Pinpoint the cell where the given text exists, returning its [x, y] midpoint coordinate. 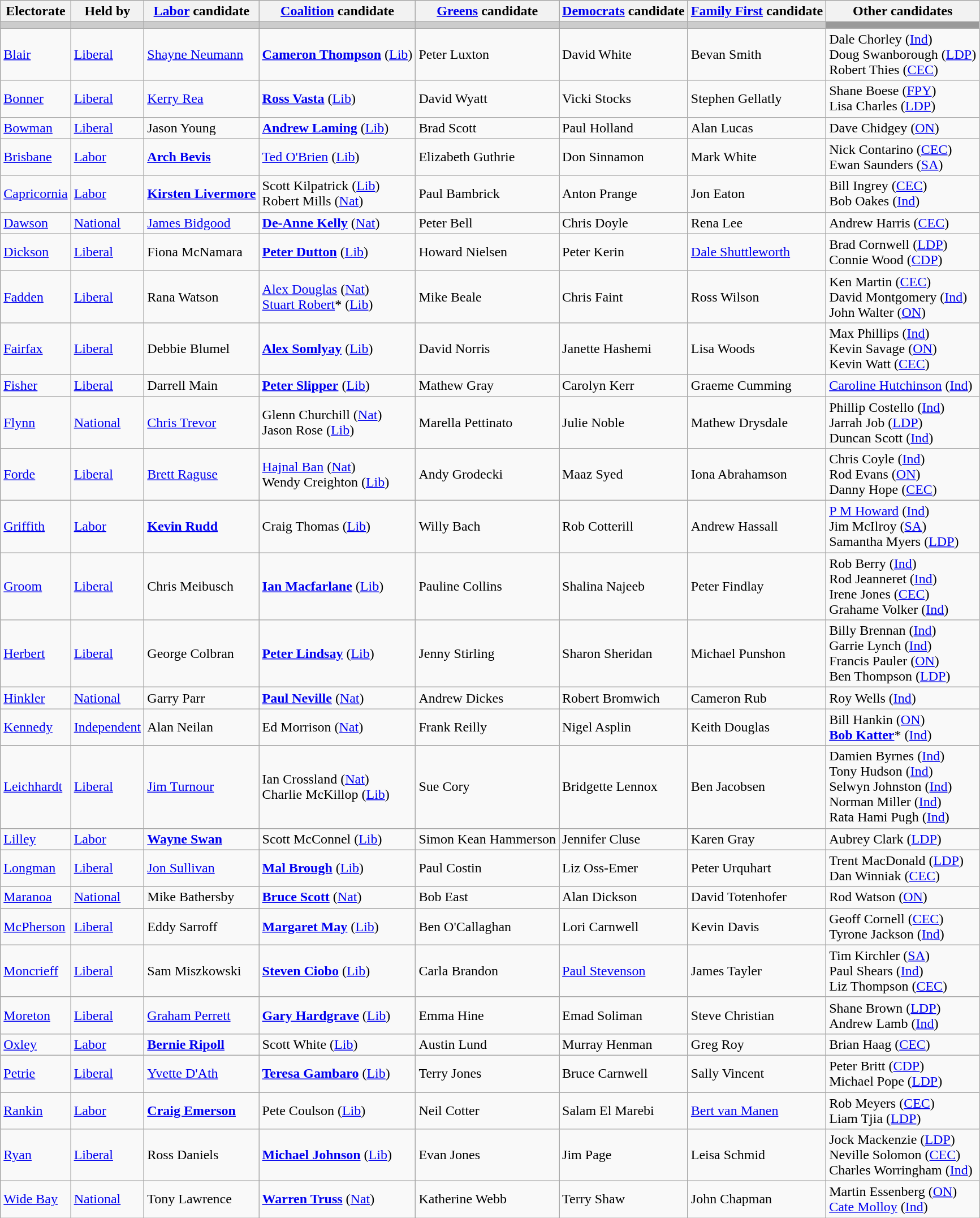
Paul Holland [624, 128]
Brad Cornwell (LDP)Connie Wood (CDP) [903, 252]
Wide Bay [36, 1199]
Coalition candidate [337, 11]
Electorate [36, 11]
Leichhardt [36, 787]
Mathew Gray [487, 385]
Jenny Stirling [487, 654]
George Colbran [201, 654]
Bridgette Lennox [624, 787]
Wayne Swan [201, 839]
Ross Vasta (Lib) [337, 98]
David Wyatt [487, 98]
Andrew Hassall [757, 527]
Ryan [36, 1155]
Bill Hankin (ON) Bob Katter* (Ind) [903, 728]
Moncrieff [36, 971]
Kennedy [36, 728]
Craig Emerson [201, 1110]
Glenn Churchill (Nat) Jason Rose (Lib) [337, 422]
Pete Coulson (Lib) [337, 1110]
Debbie Blumel [201, 348]
Peter Slipper (Lib) [337, 385]
Simon Kean Hammerson [487, 839]
Ian Macfarlane (Lib) [337, 586]
Alan Neilan [201, 728]
Chris Doyle [624, 223]
David Norris [487, 348]
Anton Prange [624, 193]
Arch Bevis [201, 157]
Carla Brandon [487, 971]
Paul Costin [487, 868]
Mathew Drysdale [757, 422]
Teresa Gambaro (Lib) [337, 1074]
Rana Watson [201, 296]
Max Phillips (Ind) Kevin Savage (ON) Kevin Watt (CEC) [903, 348]
Katherine Webb [487, 1199]
Yvette D'Ath [201, 1074]
Darrell Main [201, 385]
John Chapman [757, 1199]
Vicki Stocks [624, 98]
Forde [36, 475]
Elizabeth Guthrie [487, 157]
Shalina Najeeb [624, 586]
Mal Brough (Lib) [337, 868]
Rena Lee [757, 223]
Andy Grodecki [487, 475]
Nigel Asplin [624, 728]
Sharon Sheridan [624, 654]
Janette Hashemi [624, 348]
Jim Page [624, 1155]
Moreton [36, 1015]
Andrew Harris (CEC) [903, 223]
Stephen Gellatly [757, 98]
Pauline Collins [487, 586]
Garry Parr [201, 698]
Don Sinnamon [624, 157]
Emma Hine [487, 1015]
Fadden [36, 296]
Nick Contarino (CEC) Ewan Saunders (SA) [903, 157]
Fisher [36, 385]
Maranoa [36, 897]
Kevin Rudd [201, 527]
Austin Lund [487, 1044]
Brett Raguse [201, 475]
Warren Truss (Nat) [337, 1199]
Ed Morrison (Nat) [337, 728]
Bonner [36, 98]
Tony Lawrence [201, 1199]
Liz Oss-Emer [624, 868]
Democrats candidate [624, 11]
Brisbane [36, 157]
Willy Bach [487, 527]
Emad Soliman [624, 1015]
Sam Miszkowski [201, 971]
Kerry Rea [201, 98]
Trent MacDonald (LDP) Dan Winniak (CEC) [903, 868]
Independent [107, 728]
James Bidgood [201, 223]
Shane Brown (LDP) Andrew Lamb (Ind) [903, 1015]
Dickson [36, 252]
Alex Somlyay (Lib) [337, 348]
Peter Lindsay (Lib) [337, 654]
Alex Douglas (Nat) Stuart Robert* (Lib) [337, 296]
Frank Reilly [487, 728]
Mike Beale [487, 296]
Scott Kilpatrick (Lib)Robert Mills (Nat) [337, 193]
Lori Carnwell [624, 927]
Kevin Davis [757, 927]
Ben O'Callaghan [487, 927]
Rob Meyers (CEC) Liam Tjia (LDP) [903, 1110]
Dawson [36, 223]
Shane Boese (FPY) Lisa Charles (LDP) [903, 98]
Graeme Cumming [757, 385]
Phillip Costello (Ind) Jarrah Job (LDP) Duncan Scott (Ind) [903, 422]
Paul Bambrick [487, 193]
Fairfax [36, 348]
Sue Cory [487, 787]
Mike Bathersby [201, 897]
Caroline Hutchinson (Ind) [903, 385]
Peter Urquhart [757, 868]
Oxley [36, 1044]
Jon Sullivan [201, 868]
Carolyn Kerr [624, 385]
Martin Essenberg (ON) Cate Molloy (Ind) [903, 1199]
Labor candidate [201, 11]
Lilley [36, 839]
Family First candidate [757, 11]
Rob Berry (Ind) Rod Jeanneret (Ind) Irene Jones (CEC) Grahame Volker (Ind) [903, 586]
Cameron Thompson (Lib) [337, 54]
Margaret May (Lib) [337, 927]
Jock Mackenzie (LDP) Neville Solomon (CEC) Charles Worringham (Ind) [903, 1155]
Peter Britt (CDP) Michael Pope (LDP) [903, 1074]
Rod Watson (ON) [903, 897]
Ted O'Brien (Lib) [337, 157]
Hajnal Ban (Nat) Wendy Creighton (Lib) [337, 475]
Damien Byrnes (Ind) Tony Hudson (Ind) Selwyn Johnston (Ind) Norman Miller (Ind) Rata Hami Pugh (Ind) [903, 787]
Herbert [36, 654]
Ian Crossland (Nat) Charlie McKillop (Lib) [337, 787]
Graham Perrett [201, 1015]
Dale Chorley (Ind) Doug Swanborough (LDP) Robert Thies (CEC) [903, 54]
Terry Shaw [624, 1199]
Peter Bell [487, 223]
Michael Johnson (Lib) [337, 1155]
Iona Abrahamson [757, 475]
Chris Trevor [201, 422]
Bill Ingrey (CEC) Bob Oakes (Ind) [903, 193]
Aubrey Clark (LDP) [903, 839]
Greens candidate [487, 11]
Steve Christian [757, 1015]
Scott White (Lib) [337, 1044]
Murray Henman [624, 1044]
Ken Martin (CEC) David Montgomery (Ind) John Walter (ON) [903, 296]
Craig Thomas (Lib) [337, 527]
David Totenhofer [757, 897]
Alan Lucas [757, 128]
McPherson [36, 927]
Maaz Syed [624, 475]
Shayne Neumann [201, 54]
Griffith [36, 527]
Robert Bromwich [624, 698]
Michael Punshon [757, 654]
Petrie [36, 1074]
Sally Vincent [757, 1074]
Eddy Sarroff [201, 927]
Ross Daniels [201, 1155]
Evan Jones [487, 1155]
Dave Chidgey (ON) [903, 128]
Capricornia [36, 193]
Billy Brennan (Ind) Garrie Lynch (Ind) Francis Pauler (ON) Ben Thompson (LDP) [903, 654]
James Tayler [757, 971]
Bruce Scott (Nat) [337, 897]
Jennifer Cluse [624, 839]
Paul Stevenson [624, 971]
Bruce Carnwell [624, 1074]
Jim Turnour [201, 787]
Ben Jacobsen [757, 787]
Keith Douglas [757, 728]
Howard Nielsen [487, 252]
Chris Faint [624, 296]
Lisa Woods [757, 348]
Cameron Rub [757, 698]
Kirsten Livermore [201, 193]
Andrew Dickes [487, 698]
Andrew Laming (Lib) [337, 128]
Ross Wilson [757, 296]
Rob Cotterill [624, 527]
Bowman [36, 128]
Paul Neville (Nat) [337, 698]
Mark White [757, 157]
Other candidates [903, 11]
Held by [107, 11]
Hinkler [36, 698]
Jason Young [201, 128]
Bert van Manen [757, 1110]
Roy Wells (Ind) [903, 698]
Bob East [487, 897]
Julie Noble [624, 422]
Tim Kirchler (SA) Paul Shears (Ind) Liz Thompson (CEC) [903, 971]
Steven Ciobo (Lib) [337, 971]
Flynn [36, 422]
Peter Kerin [624, 252]
Longman [36, 868]
Marella Pettinato [487, 422]
Chris Coyle (Ind) Rod Evans (ON) Danny Hope (CEC) [903, 475]
Blair [36, 54]
Brian Haag (CEC) [903, 1044]
Rankin [36, 1110]
P M Howard (Ind) Jim McIlroy (SA) Samantha Myers (LDP) [903, 527]
David White [624, 54]
Peter Findlay [757, 586]
Peter Luxton [487, 54]
Salam El Marebi [624, 1110]
De-Anne Kelly (Nat) [337, 223]
Karen Gray [757, 839]
Leisa Schmid [757, 1155]
Alan Dickson [624, 897]
Brad Scott [487, 128]
Fiona McNamara [201, 252]
Groom [36, 586]
Neil Cotter [487, 1110]
Geoff Cornell (CEC) Tyrone Jackson (Ind) [903, 927]
Scott McConnel (Lib) [337, 839]
Gary Hardgrave (Lib) [337, 1015]
Bernie Ripoll [201, 1044]
Peter Dutton (Lib) [337, 252]
Jon Eaton [757, 193]
Greg Roy [757, 1044]
Chris Meibusch [201, 586]
Dale Shuttleworth [757, 252]
Terry Jones [487, 1074]
Bevan Smith [757, 54]
